Find where the given text appears and provide that cell's center as (X, Y) coordinate. 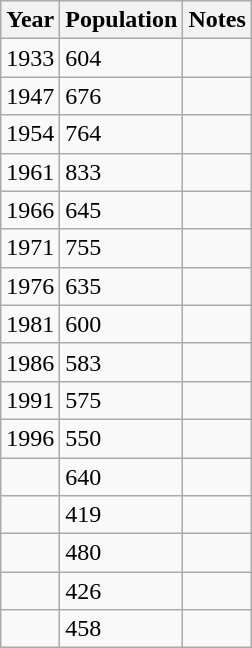
764 (122, 134)
583 (122, 362)
600 (122, 324)
575 (122, 400)
419 (122, 515)
1981 (30, 324)
1961 (30, 172)
1954 (30, 134)
833 (122, 172)
1976 (30, 286)
1971 (30, 248)
604 (122, 58)
1996 (30, 438)
640 (122, 477)
676 (122, 96)
645 (122, 210)
Notes (217, 20)
1986 (30, 362)
635 (122, 286)
1947 (30, 96)
480 (122, 553)
1991 (30, 400)
Year (30, 20)
426 (122, 591)
458 (122, 629)
550 (122, 438)
1966 (30, 210)
755 (122, 248)
Population (122, 20)
1933 (30, 58)
